Return (x, y) of the center of cell containing provided text 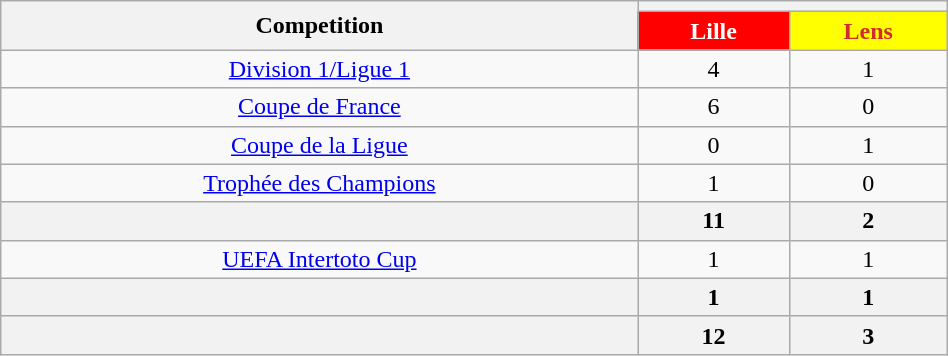
Trophée des Champions (320, 183)
Lille (714, 31)
Coupe de la Ligue (320, 145)
11 (714, 221)
2 (868, 221)
6 (714, 107)
Coupe de France (320, 107)
4 (714, 69)
UEFA Intertoto Cup (320, 259)
3 (868, 335)
Competition (320, 26)
Lens (868, 31)
Division 1/Ligue 1 (320, 69)
12 (714, 335)
